Output the [X, Y] coordinate of the center of the cell containing the given text.  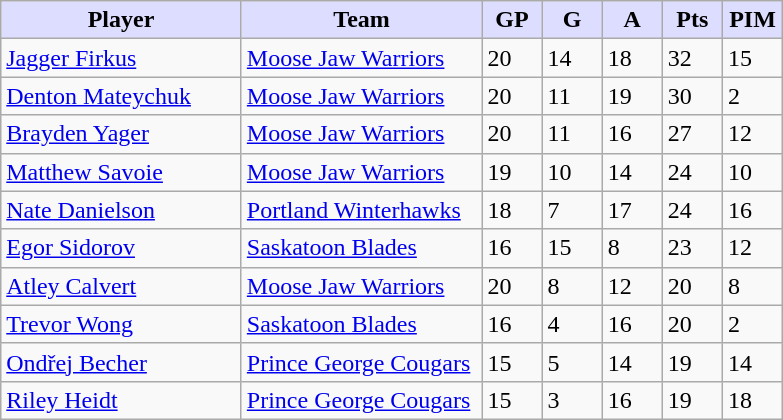
7 [572, 210]
Atley Calvert [122, 286]
Portland Winterhawks [362, 210]
Brayden Yager [122, 134]
23 [692, 248]
G [572, 20]
Team [362, 20]
4 [572, 324]
Jagger Firkus [122, 58]
Egor Sidorov [122, 248]
Riley Heidt [122, 400]
3 [572, 400]
GP [512, 20]
Matthew Savoie [122, 172]
Trevor Wong [122, 324]
30 [692, 96]
Player [122, 20]
Nate Danielson [122, 210]
PIM [752, 20]
17 [632, 210]
Denton Mateychuk [122, 96]
5 [572, 362]
32 [692, 58]
Pts [692, 20]
27 [692, 134]
Ondřej Becher [122, 362]
A [632, 20]
